Output the (X, Y) coordinate of the center of the cell containing the given text.  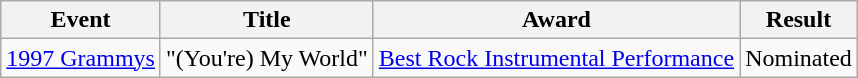
Title (266, 20)
"(You're) My World" (266, 58)
Event (81, 20)
Result (799, 20)
Best Rock Instrumental Performance (556, 58)
Nominated (799, 58)
1997 Grammys (81, 58)
Award (556, 20)
